From the cell containing the given text, extract its center point as [x, y] coordinate. 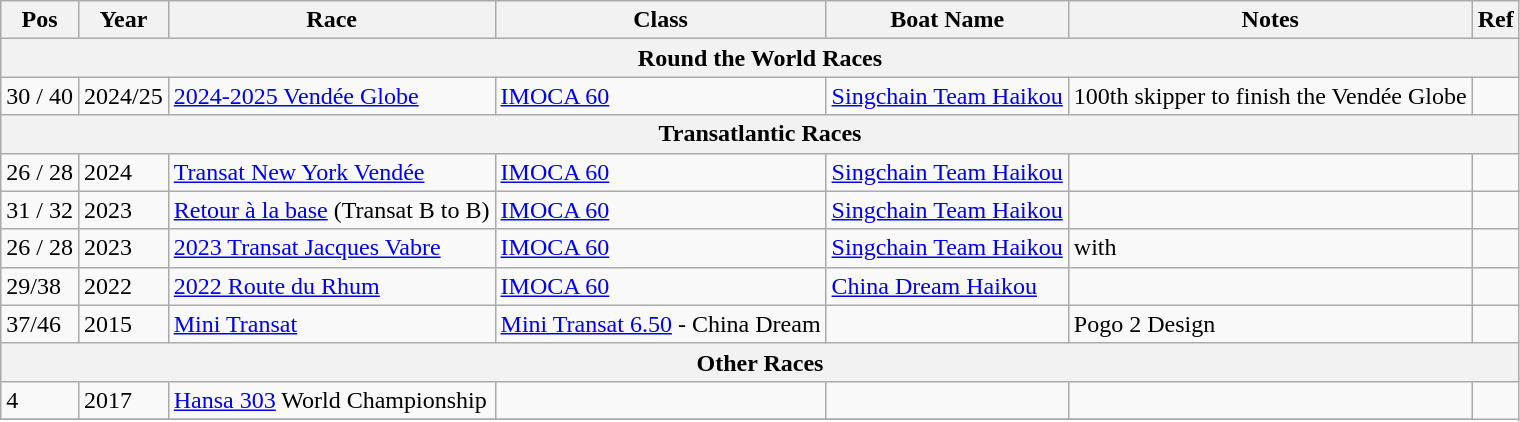
Ref [1496, 20]
100th skipper to finish the Vendée Globe [1270, 96]
Hansa 303 World Championship [332, 400]
2022 Route du Rhum [332, 286]
2024/25 [123, 96]
2024 [123, 172]
Year [123, 20]
2022 [123, 286]
2015 [123, 324]
Class [660, 20]
2023 Transat Jacques Vabre [332, 248]
30 / 40 [40, 96]
Retour à la base (Transat B to B) [332, 210]
29/38 [40, 286]
Other Races [760, 362]
Boat Name [947, 20]
37/46 [40, 324]
Pos [40, 20]
31 / 32 [40, 210]
Transatlantic Races [760, 134]
2017 [123, 400]
Mini Transat 6.50 - China Dream [660, 324]
with [1270, 248]
2024-2025 Vendée Globe [332, 96]
China Dream Haikou [947, 286]
Transat New York Vendée [332, 172]
Mini Transat [332, 324]
Notes [1270, 20]
4 [40, 400]
Round the World Races [760, 58]
Race [332, 20]
Pogo 2 Design [1270, 324]
